Locate the cell with the specified text and output its (X, Y) center coordinate. 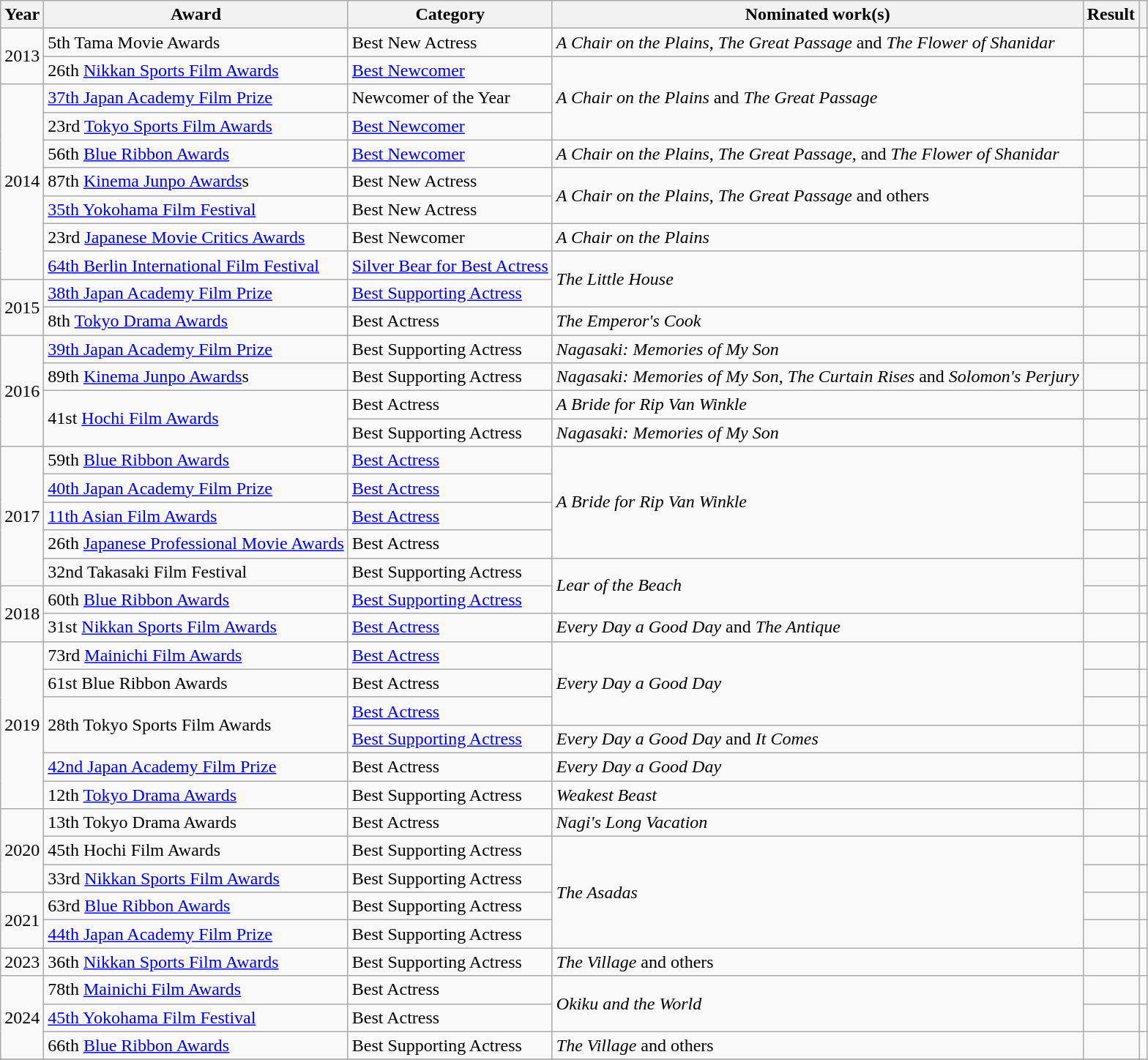
26th Japanese Professional Movie Awards (196, 544)
8th Tokyo Drama Awards (196, 321)
A Chair on the Plains and The Great Passage (817, 98)
2020 (22, 851)
A Chair on the Plains, The Great Passage and others (817, 195)
2021 (22, 920)
28th Tokyo Sports Film Awards (196, 725)
87th Kinema Junpo Awardss (196, 182)
2015 (22, 307)
The Asadas (817, 892)
73rd Mainichi Film Awards (196, 655)
The Little House (817, 279)
56th Blue Ribbon Awards (196, 154)
Year (22, 15)
Newcomer of the Year (450, 98)
Result (1111, 15)
2017 (22, 516)
37th Japan Academy Film Prize (196, 98)
32nd Takasaki Film Festival (196, 572)
44th Japan Academy Film Prize (196, 934)
45th Yokohama Film Festival (196, 1018)
Every Day a Good Day and The Antique (817, 627)
26th Nikkan Sports Film Awards (196, 70)
2019 (22, 725)
33rd Nikkan Sports Film Awards (196, 878)
A Chair on the Plains (817, 237)
60th Blue Ribbon Awards (196, 600)
A Chair on the Plains, The Great Passage, and The Flower of Shanidar (817, 154)
11th Asian Film Awards (196, 516)
31st Nikkan Sports Film Awards (196, 627)
2024 (22, 1018)
Okiku and the World (817, 1004)
38th Japan Academy Film Prize (196, 293)
61st Blue Ribbon Awards (196, 683)
40th Japan Academy Film Prize (196, 488)
Lear of the Beach (817, 586)
Nagasaki: Memories of My Son, The Curtain Rises and Solomon's Perjury (817, 377)
78th Mainichi Film Awards (196, 990)
35th Yokohama Film Festival (196, 209)
36th Nikkan Sports Film Awards (196, 962)
12th Tokyo Drama Awards (196, 794)
Weakest Beast (817, 794)
5th Tama Movie Awards (196, 42)
2016 (22, 391)
45th Hochi Film Awards (196, 851)
Nagi's Long Vacation (817, 823)
23rd Tokyo Sports Film Awards (196, 126)
Every Day a Good Day and It Comes (817, 739)
Nominated work(s) (817, 15)
63rd Blue Ribbon Awards (196, 906)
A Chair on the Plains, The Great Passage and The Flower of Shanidar (817, 42)
66th Blue Ribbon Awards (196, 1045)
Category (450, 15)
2018 (22, 613)
13th Tokyo Drama Awards (196, 823)
The Emperor's Cook (817, 321)
59th Blue Ribbon Awards (196, 460)
2014 (22, 182)
39th Japan Academy Film Prize (196, 349)
89th Kinema Junpo Awardss (196, 377)
42nd Japan Academy Film Prize (196, 766)
Silver Bear for Best Actress (450, 265)
23rd Japanese Movie Critics Awards (196, 237)
64th Berlin International Film Festival (196, 265)
2013 (22, 56)
Award (196, 15)
41st Hochi Film Awards (196, 419)
2023 (22, 962)
